Extract the [X, Y] coordinate from the center of the cell holding the provided text.  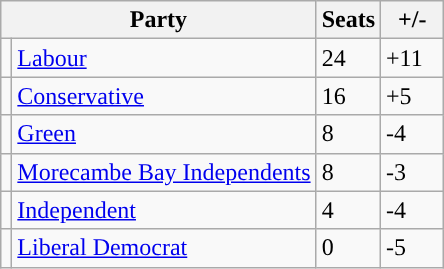
Conservative [164, 96]
+5 [412, 96]
16 [348, 96]
0 [348, 248]
Independent [164, 210]
+11 [412, 58]
-3 [412, 172]
Seats [348, 20]
Liberal Democrat [164, 248]
Party [158, 20]
+/- [412, 20]
Green [164, 134]
Labour [164, 58]
4 [348, 210]
Morecambe Bay Independents [164, 172]
-5 [412, 248]
24 [348, 58]
